Pinpoint the cell where the given text exists, returning its [X, Y] midpoint coordinate. 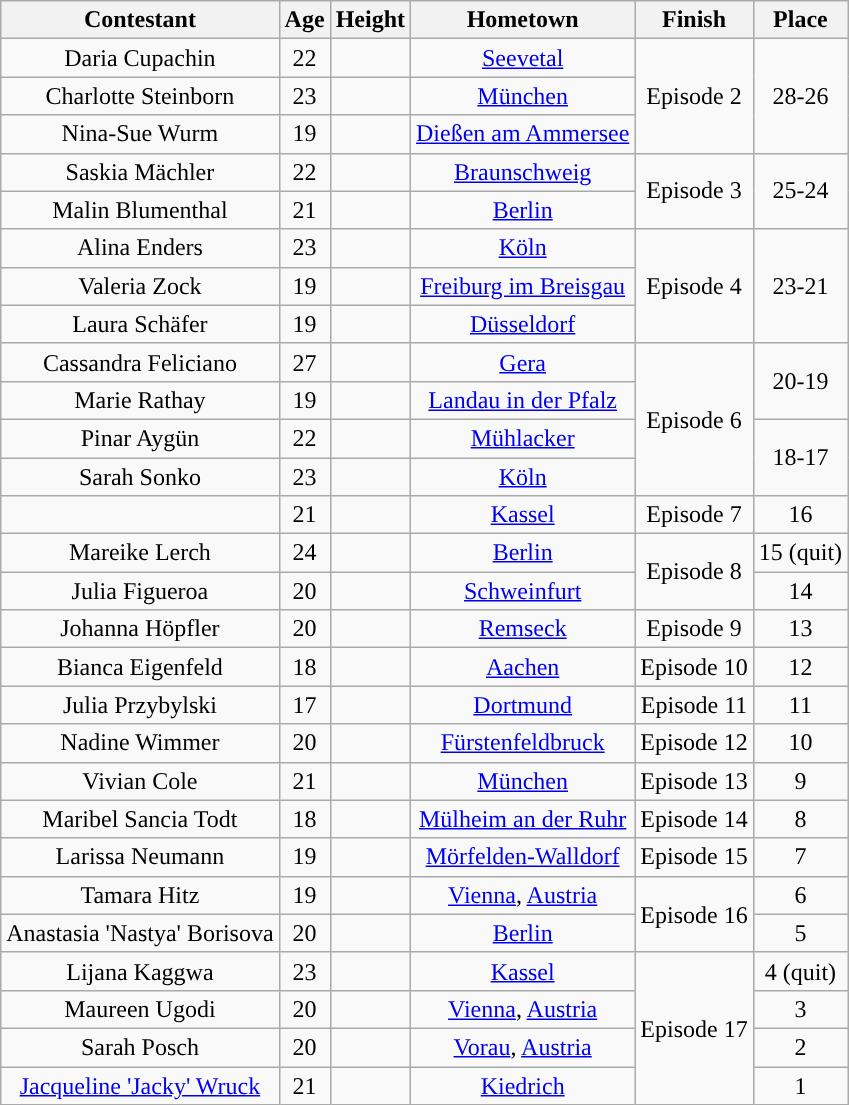
Freiburg im Breisgau [523, 286]
Episode 16 [694, 914]
Charlotte Steinborn [140, 96]
Episode 11 [694, 705]
Episode 15 [694, 857]
Cassandra Feliciano [140, 362]
3 [800, 1009]
Episode 10 [694, 667]
Braunschweig [523, 172]
15 (quit) [800, 553]
Anastasia 'Nastya' Borisova [140, 933]
Hometown [523, 20]
27 [304, 362]
Remseck [523, 629]
18-17 [800, 457]
Fürstenfeldbruck [523, 743]
Johanna Höpfler [140, 629]
17 [304, 705]
Maribel Sancia Todt [140, 819]
Sarah Posch [140, 1047]
Nina-Sue Wurm [140, 134]
25-24 [800, 191]
Height [370, 20]
Episode 2 [694, 96]
Episode 4 [694, 286]
Alina Enders [140, 248]
Düsseldorf [523, 324]
Lijana Kaggwa [140, 971]
Mörfelden-Walldorf [523, 857]
28-26 [800, 96]
2 [800, 1047]
Episode 6 [694, 419]
Gera [523, 362]
20-19 [800, 381]
Mühlacker [523, 438]
Episode 3 [694, 191]
Jacqueline 'Jacky' Wruck [140, 1085]
Episode 13 [694, 781]
13 [800, 629]
Episode 14 [694, 819]
Maureen Ugodi [140, 1009]
Valeria Zock [140, 286]
Julia Figueroa [140, 591]
Mülheim an der Ruhr [523, 819]
6 [800, 895]
23-21 [800, 286]
Seevetal [523, 58]
12 [800, 667]
Marie Rathay [140, 400]
Nadine Wimmer [140, 743]
Episode 17 [694, 1028]
Sarah Sonko [140, 477]
4 (quit) [800, 971]
14 [800, 591]
Episode 12 [694, 743]
9 [800, 781]
Tamara Hitz [140, 895]
Laura Schäfer [140, 324]
7 [800, 857]
Pinar Aygün [140, 438]
Place [800, 20]
Saskia Mächler [140, 172]
10 [800, 743]
Larissa Neumann [140, 857]
Age [304, 20]
16 [800, 515]
Kiedrich [523, 1085]
Dießen am Ammersee [523, 134]
Schweinfurt [523, 591]
5 [800, 933]
Bianca Eigenfeld [140, 667]
Episode 8 [694, 572]
Landau in der Pfalz [523, 400]
Dortmund [523, 705]
Vivian Cole [140, 781]
Daria Cupachin [140, 58]
8 [800, 819]
11 [800, 705]
1 [800, 1085]
Aachen [523, 667]
Vorau, Austria [523, 1047]
Finish [694, 20]
Episode 9 [694, 629]
Episode 7 [694, 515]
Contestant [140, 20]
Julia Przybylski [140, 705]
Malin Blumenthal [140, 210]
Mareike Lerch [140, 553]
24 [304, 553]
